Return the [X, Y] coordinate for the center point of the cell that contains the specified text.  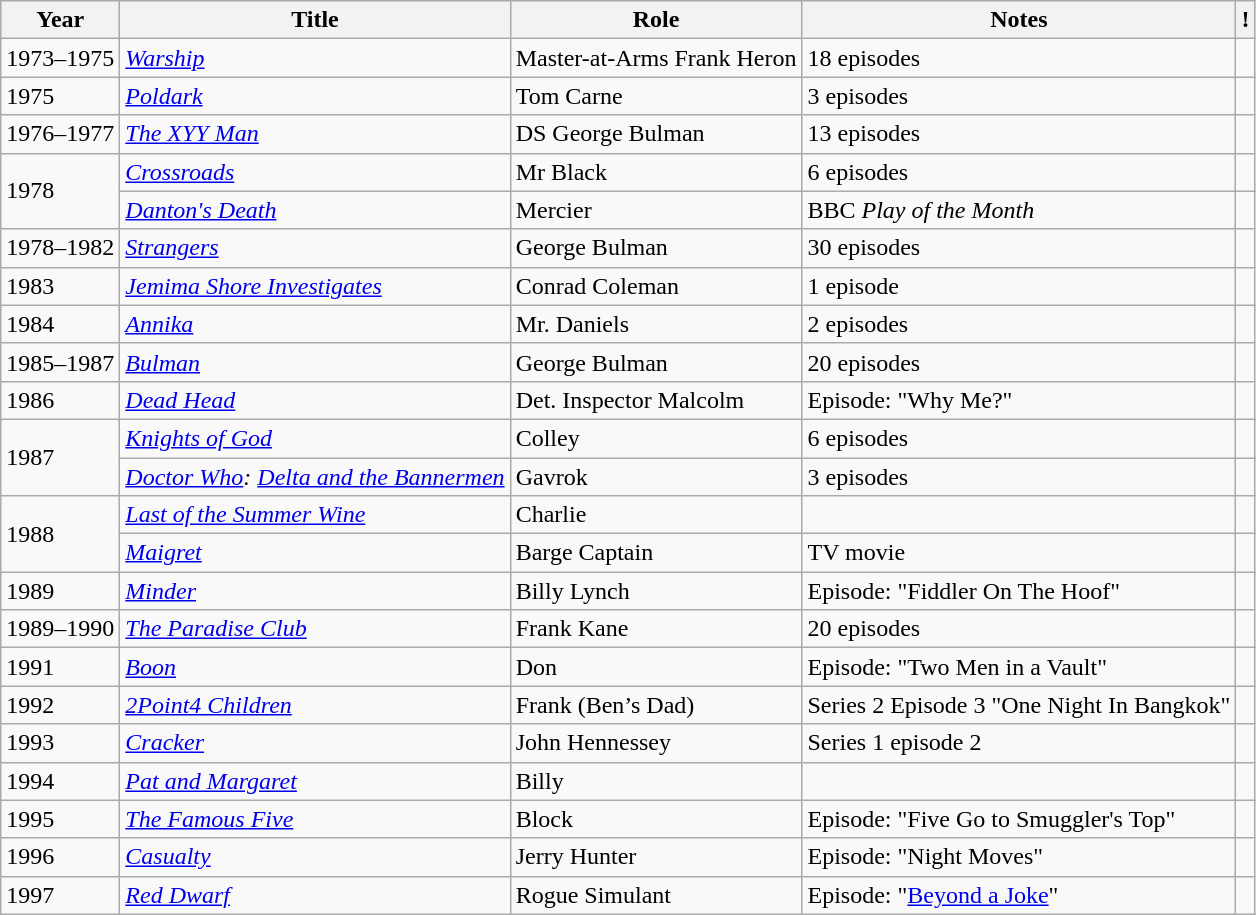
Jemima Shore Investigates [315, 286]
1975 [60, 96]
Annika [315, 324]
1989–1990 [60, 629]
1984 [60, 324]
2Point4 Children [315, 705]
1992 [60, 705]
Pat and Margaret [315, 781]
1976–1977 [60, 134]
Master-at-Arms Frank Heron [656, 58]
Gavrok [656, 477]
Doctor Who: Delta and the Bannermen [315, 477]
1978–1982 [60, 248]
1991 [60, 667]
1978 [60, 191]
Det. Inspector Malcolm [656, 400]
DS George Bulman [656, 134]
Role [656, 20]
Billy Lynch [656, 591]
Strangers [315, 248]
Series 1 episode 2 [1019, 743]
Episode: "Five Go to Smuggler's Top" [1019, 819]
John Hennessey [656, 743]
1983 [60, 286]
Boon [315, 667]
Cracker [315, 743]
Red Dwarf [315, 895]
Don [656, 667]
The Famous Five [315, 819]
13 episodes [1019, 134]
Billy [656, 781]
1994 [60, 781]
Knights of God [315, 438]
Frank (Ben’s Dad) [656, 705]
Charlie [656, 515]
Colley [656, 438]
1989 [60, 591]
Series 2 Episode 3 "One Night In Bangkok" [1019, 705]
Barge Captain [656, 553]
Bulman [315, 362]
Block [656, 819]
Minder [315, 591]
1986 [60, 400]
Episode: "Two Men in a Vault" [1019, 667]
1973–1975 [60, 58]
Crossroads [315, 172]
30 episodes [1019, 248]
1996 [60, 857]
Last of the Summer Wine [315, 515]
! [1246, 20]
Episode: "Fiddler On The Hoof" [1019, 591]
1995 [60, 819]
BBC Play of the Month [1019, 210]
2 episodes [1019, 324]
Mercier [656, 210]
1 episode [1019, 286]
Notes [1019, 20]
Year [60, 20]
TV movie [1019, 553]
Danton's Death [315, 210]
1987 [60, 457]
1993 [60, 743]
Casualty [315, 857]
Maigret [315, 553]
Dead Head [315, 400]
The XYY Man [315, 134]
Title [315, 20]
Conrad Coleman [656, 286]
The Paradise Club [315, 629]
Jerry Hunter [656, 857]
Mr. Daniels [656, 324]
Poldark [315, 96]
1997 [60, 895]
18 episodes [1019, 58]
1985–1987 [60, 362]
Rogue Simulant [656, 895]
Episode: "Why Me?" [1019, 400]
Tom Carne [656, 96]
Frank Kane [656, 629]
Episode: "Beyond a Joke" [1019, 895]
Warship [315, 58]
Episode: "Night Moves" [1019, 857]
1988 [60, 534]
Mr Black [656, 172]
